Provide the (X, Y) coordinate of the cell's center where the given text is located.  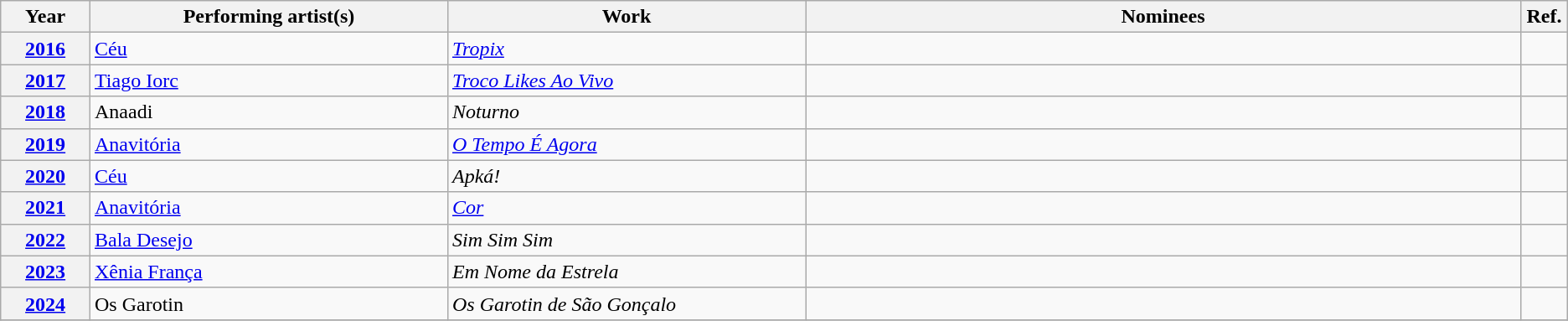
Noturno (627, 112)
O Tempo É Agora (627, 144)
Troco Likes Ao Vivo (627, 80)
Anaadi (268, 112)
Performing artist(s) (268, 17)
Os Garotin (268, 303)
Apká! (627, 176)
Xênia França (268, 272)
2018 (45, 112)
2017 (45, 80)
Em Nome da Estrela (627, 272)
Cor (627, 208)
Tiago Iorc (268, 80)
2021 (45, 208)
Year (45, 17)
Bala Desejo (268, 240)
Work (627, 17)
2019 (45, 144)
2023 (45, 272)
2020 (45, 176)
2024 (45, 303)
2022 (45, 240)
Nominees (1163, 17)
Tropix (627, 49)
Sim Sim Sim (627, 240)
Ref. (1545, 17)
Os Garotin de São Gonçalo (627, 303)
2016 (45, 49)
